Search for the cell housing the specified text and yield its [x, y] center coordinate. 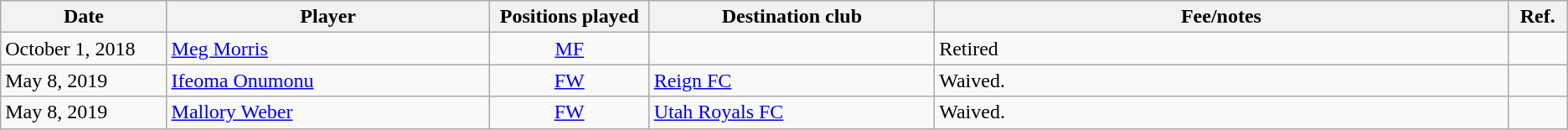
Retired [1221, 49]
October 1, 2018 [84, 49]
MF [570, 49]
Ifeoma Onumonu [328, 81]
Fee/notes [1221, 17]
Reign FC [792, 81]
Meg Morris [328, 49]
Mallory Weber [328, 112]
Utah Royals FC [792, 112]
Ref. [1538, 17]
Destination club [792, 17]
Player [328, 17]
Date [84, 17]
Positions played [570, 17]
